Return the [X, Y] coordinate for the center point of the cell that contains the specified text.  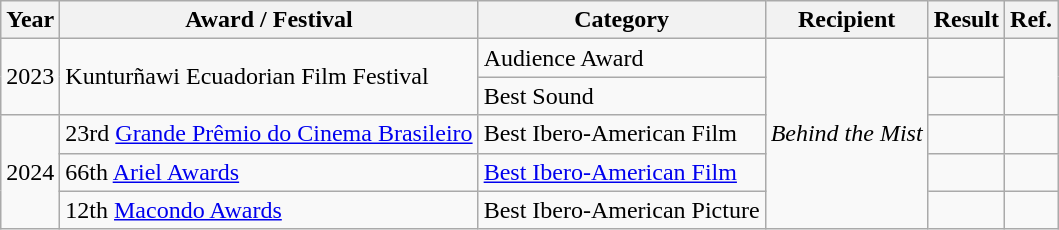
Recipient [846, 20]
Behind the Mist [846, 134]
Result [966, 20]
Audience Award [622, 58]
2024 [30, 172]
Year [30, 20]
Ref. [1032, 20]
Category [622, 20]
Best Ibero-American Picture [622, 210]
23rd Grande Prêmio do Cinema Brasileiro [269, 134]
Kunturñawi Ecuadorian Film Festival [269, 77]
Best Sound [622, 96]
12th Macondo Awards [269, 210]
66th Ariel Awards [269, 172]
Award / Festival [269, 20]
2023 [30, 77]
